Capture the cell that displays the provided text and extract its [X, Y] central coordinate. 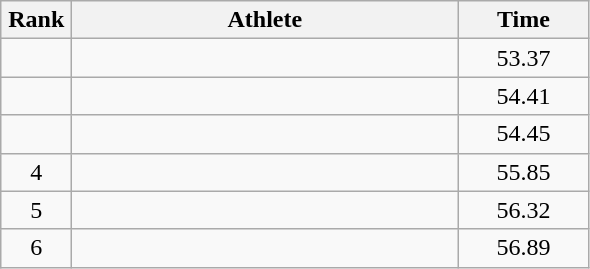
Athlete [265, 20]
54.45 [524, 134]
56.32 [524, 210]
5 [36, 210]
56.89 [524, 248]
53.37 [524, 58]
54.41 [524, 96]
55.85 [524, 172]
4 [36, 172]
Time [524, 20]
Rank [36, 20]
6 [36, 248]
